Search for the cell housing the specified text and yield its (x, y) center coordinate. 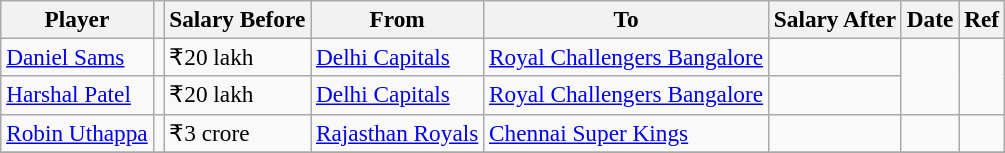
₹3 crore (238, 133)
Salary After (834, 19)
Harshal Patel (77, 95)
Ref (982, 19)
Salary Before (238, 19)
Daniel Sams (77, 57)
Rajasthan Royals (398, 133)
Date (930, 19)
Player (77, 19)
Robin Uthappa (77, 133)
To (626, 19)
Chennai Super Kings (626, 133)
From (398, 19)
